Pinpoint the cell where the given text exists, returning its (x, y) midpoint coordinate. 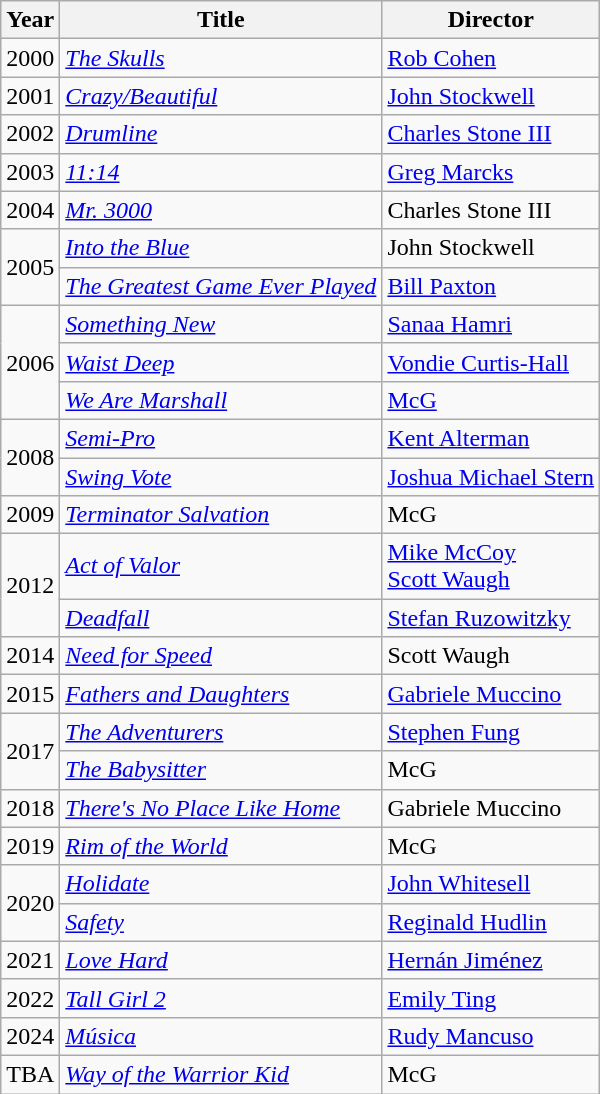
Kent Alterman (491, 438)
Director (491, 20)
There's No Place Like Home (221, 808)
Swing Vote (221, 477)
2012 (30, 586)
The Greatest Game Ever Played (221, 286)
Crazy/Beautiful (221, 96)
2009 (30, 515)
2004 (30, 210)
Hernán Jiménez (491, 960)
We Are Marshall (221, 400)
Year (30, 20)
Rim of the World (221, 846)
Rudy Mancuso (491, 1036)
2000 (30, 58)
Bill Paxton (491, 286)
2014 (30, 656)
Need for Speed (221, 656)
The Skulls (221, 58)
Tall Girl 2 (221, 998)
2002 (30, 134)
2008 (30, 457)
2024 (30, 1036)
2019 (30, 846)
Stephen Fung (491, 732)
Emily Ting (491, 998)
2022 (30, 998)
Mike McCoyScott Waugh (491, 566)
The Babysitter (221, 770)
Música (221, 1036)
Mr. 3000 (221, 210)
Safety (221, 922)
Love Hard (221, 960)
2020 (30, 903)
Holidate (221, 884)
2021 (30, 960)
Into the Blue (221, 248)
Rob Cohen (491, 58)
2017 (30, 751)
2015 (30, 694)
Drumline (221, 134)
Act of Valor (221, 566)
Deadfall (221, 618)
2003 (30, 172)
2001 (30, 96)
Waist Deep (221, 362)
Vondie Curtis-Hall (491, 362)
TBA (30, 1074)
2018 (30, 808)
Terminator Salvation (221, 515)
Reginald Hudlin (491, 922)
Stefan Ruzowitzky (491, 618)
Something New (221, 324)
Joshua Michael Stern (491, 477)
John Whitesell (491, 884)
Way of the Warrior Kid (221, 1074)
Title (221, 20)
Semi-Pro (221, 438)
2005 (30, 267)
Fathers and Daughters (221, 694)
Sanaa Hamri (491, 324)
2006 (30, 362)
Scott Waugh (491, 656)
Greg Marcks (491, 172)
The Adventurers (221, 732)
11:14 (221, 172)
